Return (x, y) of the center of cell containing provided text 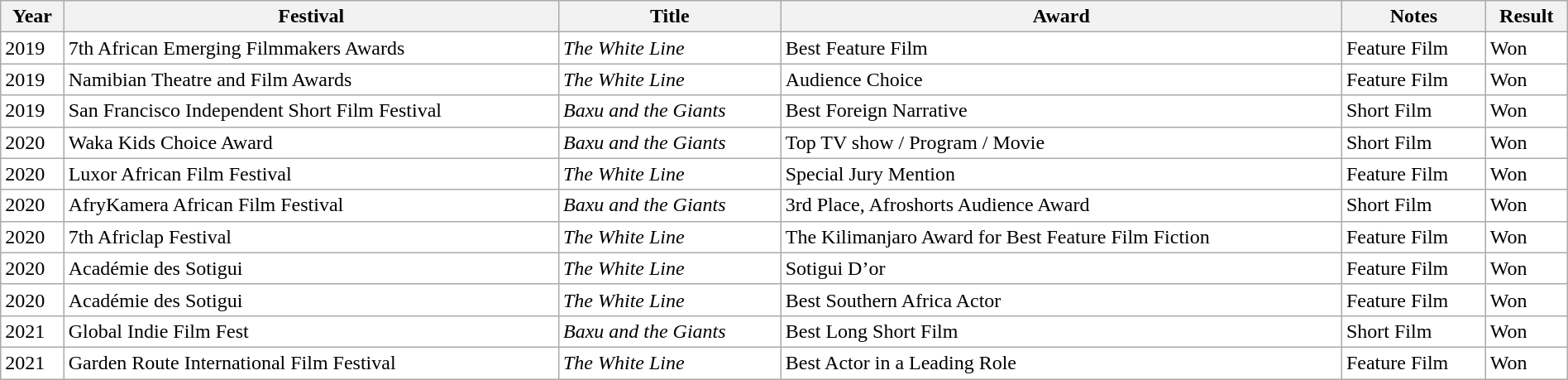
Best Long Short Film (1061, 331)
Sotigui D’or (1061, 268)
Best Southern Africa Actor (1061, 300)
San Francisco Independent Short Film Festival (311, 111)
7th African Emerging Filmmakers Awards (311, 48)
Namibian Theatre and Film Awards (311, 79)
Special Jury Mention (1061, 174)
Top TV show / Program / Movie (1061, 142)
Festival (311, 17)
Audience Choice (1061, 79)
Award (1061, 17)
Garden Route International Film Festival (311, 363)
Year (32, 17)
Notes (1413, 17)
Waka Kids Choice Award (311, 142)
7th Africlap Festival (311, 237)
Global Indie Film Fest (311, 331)
Best Feature Film (1061, 48)
Luxor African Film Festival (311, 174)
Result (1527, 17)
AfryKamera African Film Festival (311, 205)
The Kilimanjaro Award for Best Feature Film Fiction (1061, 237)
3rd Place, Afroshorts Audience Award (1061, 205)
Best Actor in a Leading Role (1061, 363)
Title (670, 17)
Best Foreign Narrative (1061, 111)
